Output the (x, y) coordinate of the center of the cell containing the given text.  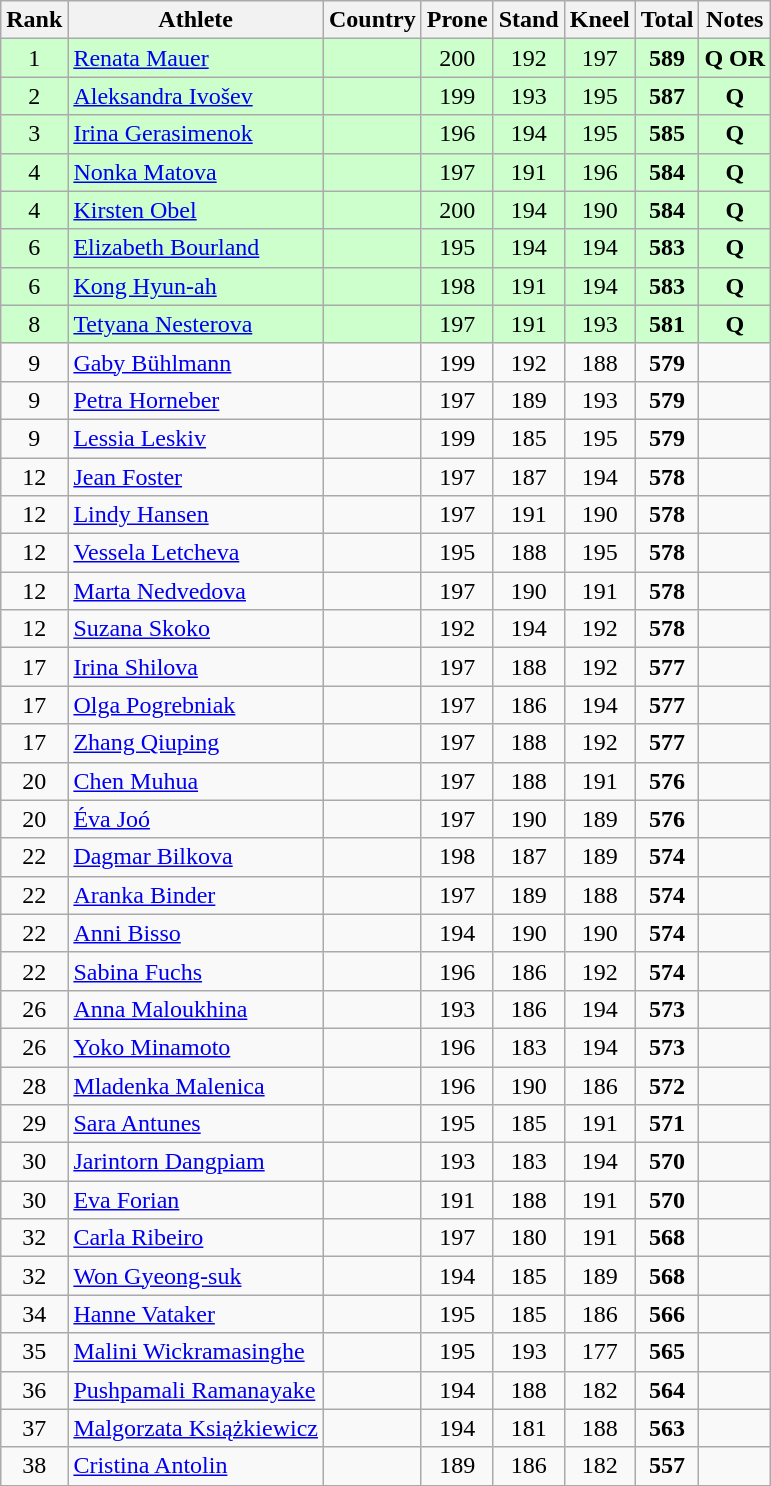
Petra Horneber (196, 400)
Lessia Leskiv (196, 438)
Suzana Skoko (196, 629)
Kirsten Obel (196, 210)
38 (34, 1466)
28 (34, 1085)
Vessela Letcheva (196, 553)
Chen Muhua (196, 781)
37 (34, 1428)
Aranka Binder (196, 895)
Gaby Bühlmann (196, 362)
581 (667, 324)
Malgorzata Książkiewicz (196, 1428)
585 (667, 134)
Carla Ribeiro (196, 1238)
Nonka Matova (196, 172)
571 (667, 1124)
Renata Mauer (196, 58)
Q OR (735, 58)
180 (528, 1238)
Rank (34, 20)
Pushpamali Ramanayake (196, 1390)
587 (667, 96)
Jean Foster (196, 477)
Malini Wickramasinghe (196, 1352)
Sara Antunes (196, 1124)
Aleksandra Ivošev (196, 96)
565 (667, 1352)
Irina Shilova (196, 667)
Kong Hyun-ah (196, 286)
Country (372, 20)
Sabina Fuchs (196, 971)
Notes (735, 20)
Olga Pogrebniak (196, 705)
557 (667, 1466)
34 (34, 1314)
Mladenka Malenica (196, 1085)
Zhang Qiuping (196, 743)
563 (667, 1428)
Yoko Minamoto (196, 1047)
Hanne Vataker (196, 1314)
589 (667, 58)
3 (34, 134)
35 (34, 1352)
Elizabeth Bourland (196, 248)
Tetyana Nesterova (196, 324)
Cristina Antolin (196, 1466)
Won Gyeong-suk (196, 1276)
8 (34, 324)
Eva Forian (196, 1200)
Total (667, 20)
177 (600, 1352)
Jarintorn Dangpiam (196, 1162)
Anni Bisso (196, 933)
Marta Nedvedova (196, 591)
564 (667, 1390)
Irina Gerasimenok (196, 134)
566 (667, 1314)
181 (528, 1428)
Athlete (196, 20)
Kneel (600, 20)
1 (34, 58)
36 (34, 1390)
Éva Joó (196, 819)
Prone (457, 20)
Stand (528, 20)
Lindy Hansen (196, 515)
Dagmar Bilkova (196, 857)
2 (34, 96)
572 (667, 1085)
29 (34, 1124)
Anna Maloukhina (196, 1009)
